Detect which cell encompasses the target text, then output its (x, y) center coordinate. 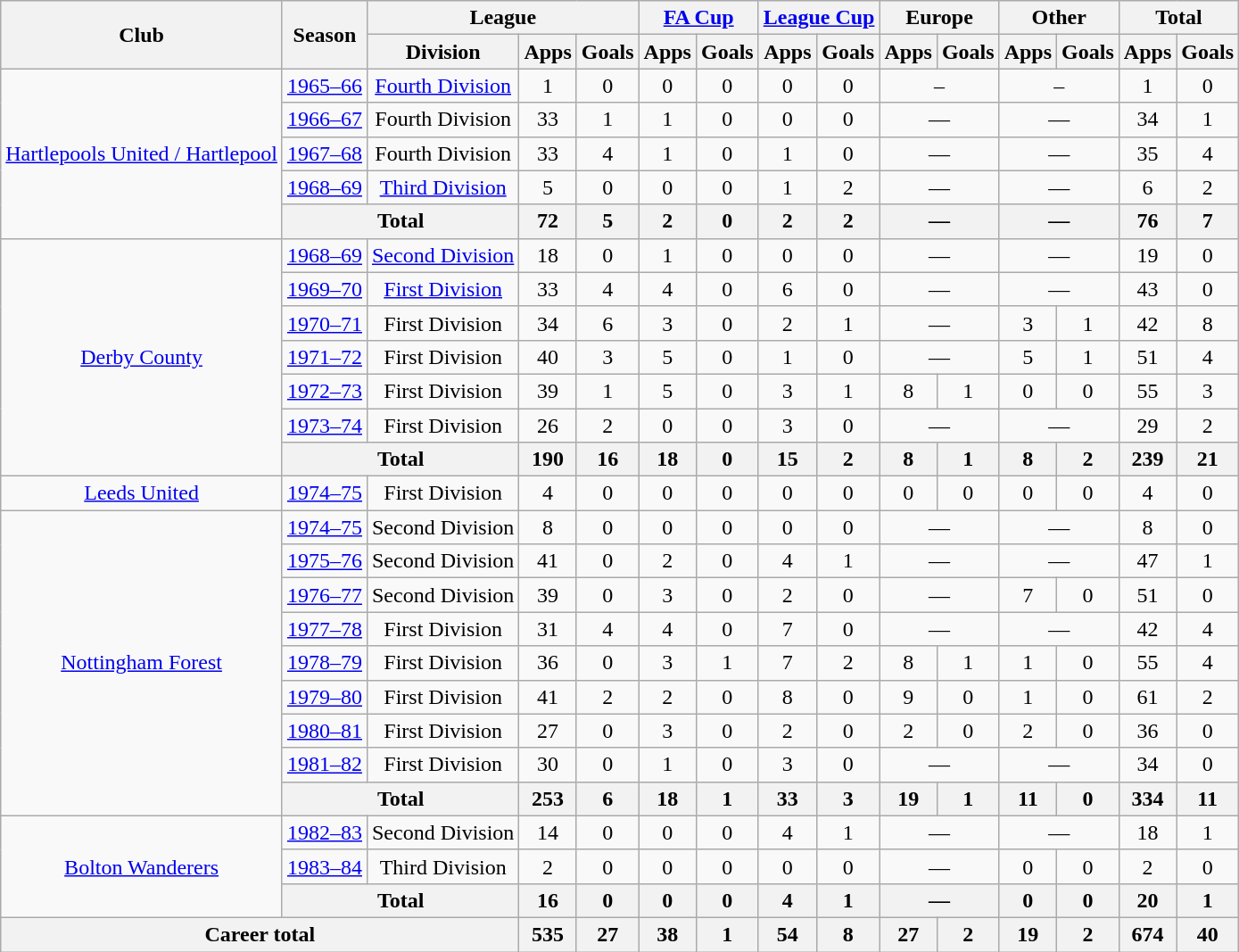
Bolton Wanderers (142, 866)
League (503, 18)
21 (1208, 459)
Career total (260, 934)
Derby County (142, 357)
38 (667, 934)
1980–81 (325, 731)
1971–72 (325, 357)
1982–83 (325, 832)
674 (1147, 934)
190 (548, 459)
35 (1147, 153)
1983–84 (325, 866)
1970–71 (325, 323)
Division (442, 52)
26 (548, 426)
334 (1147, 799)
1973–74 (325, 426)
1972–73 (325, 391)
15 (787, 459)
61 (1147, 697)
31 (548, 629)
253 (548, 799)
1978–79 (325, 663)
Hartlepools United / Hartlepool (142, 153)
72 (548, 221)
14 (548, 832)
Season (325, 35)
1966–67 (325, 120)
1967–68 (325, 153)
54 (787, 934)
43 (1147, 289)
Leeds United (142, 493)
Europe (939, 18)
1981–82 (325, 765)
29 (1147, 426)
Other (1059, 18)
47 (1147, 561)
20 (1147, 900)
76 (1147, 221)
239 (1147, 459)
1976–77 (325, 595)
FA Cup (698, 18)
1977–78 (325, 629)
30 (548, 765)
1965–66 (325, 86)
9 (908, 697)
Club (142, 35)
535 (548, 934)
League Cup (819, 18)
1975–76 (325, 561)
Nottingham Forest (142, 664)
1969–70 (325, 289)
1979–80 (325, 697)
